Extract the (x, y) coordinate from the center of the cell holding the provided text.  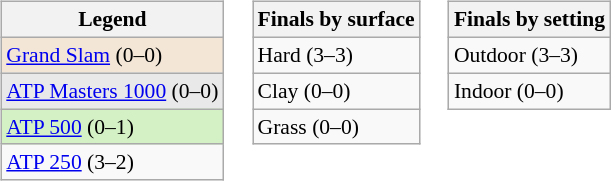
Indoor (0–0) (530, 91)
Clay (0–0) (336, 91)
Finals by setting (530, 20)
Grass (0–0) (336, 127)
ATP 250 (3–2) (112, 162)
ATP Masters 1000 (0–0) (112, 91)
Outdoor (3–3) (530, 55)
ATP 500 (0–1) (112, 127)
Grand Slam (0–0) (112, 55)
Finals by surface (336, 20)
Hard (3–3) (336, 55)
Legend (112, 20)
